From the cell containing the given text, extract its center point as [X, Y] coordinate. 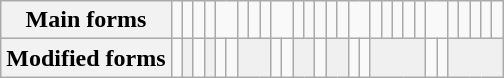
Modified forms [86, 58]
Main forms [86, 20]
